Pinpoint the cell where the given text exists, returning its (X, Y) midpoint coordinate. 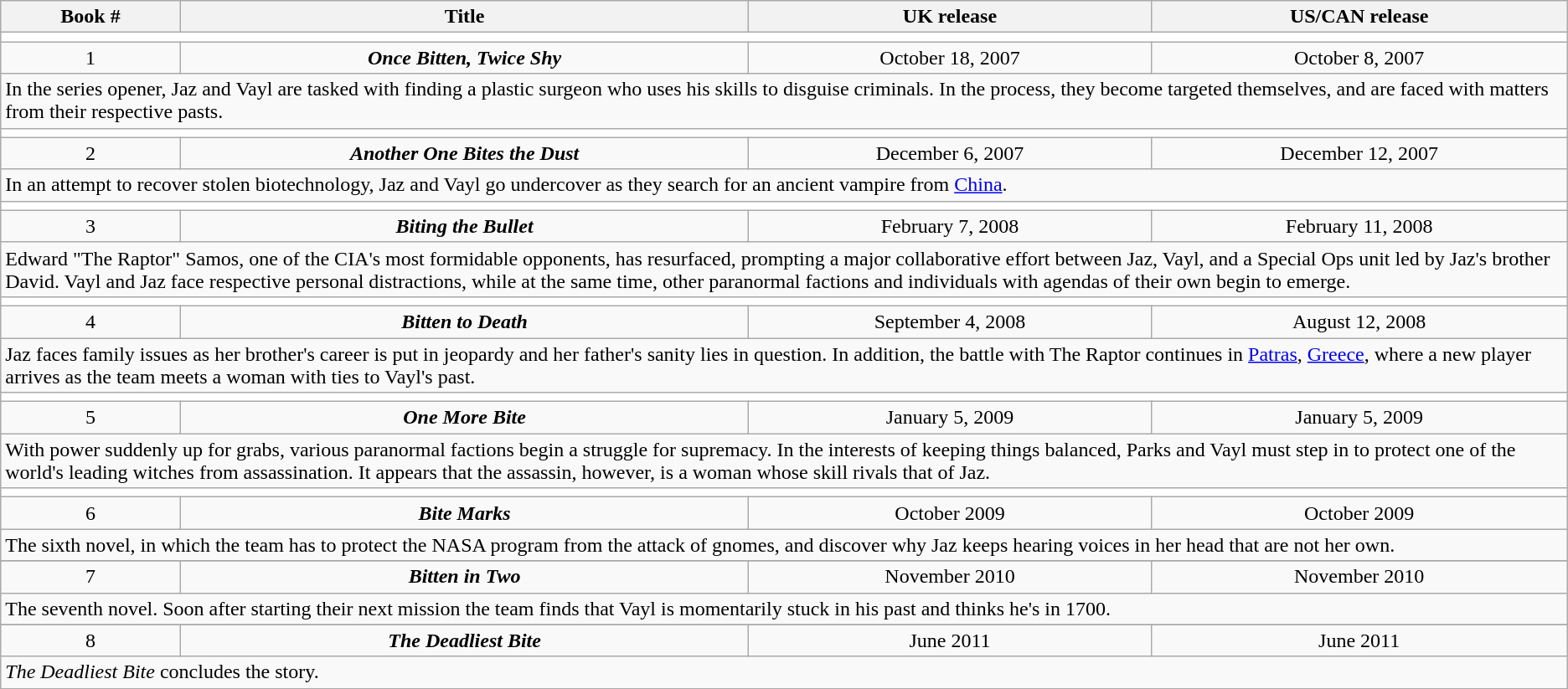
December 12, 2007 (1359, 153)
2 (90, 153)
Another One Bites the Dust (464, 153)
Bite Marks (464, 513)
October 8, 2007 (1359, 58)
UK release (950, 17)
1 (90, 58)
The seventh novel. Soon after starting their next mission the team finds that Vayl is momentarily stuck in his past and thinks he's in 1700. (784, 609)
August 12, 2008 (1359, 321)
5 (90, 418)
Bitten in Two (464, 577)
September 4, 2008 (950, 321)
8 (90, 640)
Once Bitten, Twice Shy (464, 58)
4 (90, 321)
December 6, 2007 (950, 153)
US/CAN release (1359, 17)
One More Bite (464, 418)
6 (90, 513)
Biting the Bullet (464, 226)
February 7, 2008 (950, 226)
Book # (90, 17)
The Deadliest Bite (464, 640)
Bitten to Death (464, 321)
October 18, 2007 (950, 58)
Title (464, 17)
In an attempt to recover stolen biotechnology, Jaz and Vayl go undercover as they search for an ancient vampire from China. (784, 185)
3 (90, 226)
February 11, 2008 (1359, 226)
The Deadliest Bite concludes the story. (784, 672)
7 (90, 577)
